Locate the cell with the specified text and output its [X, Y] center coordinate. 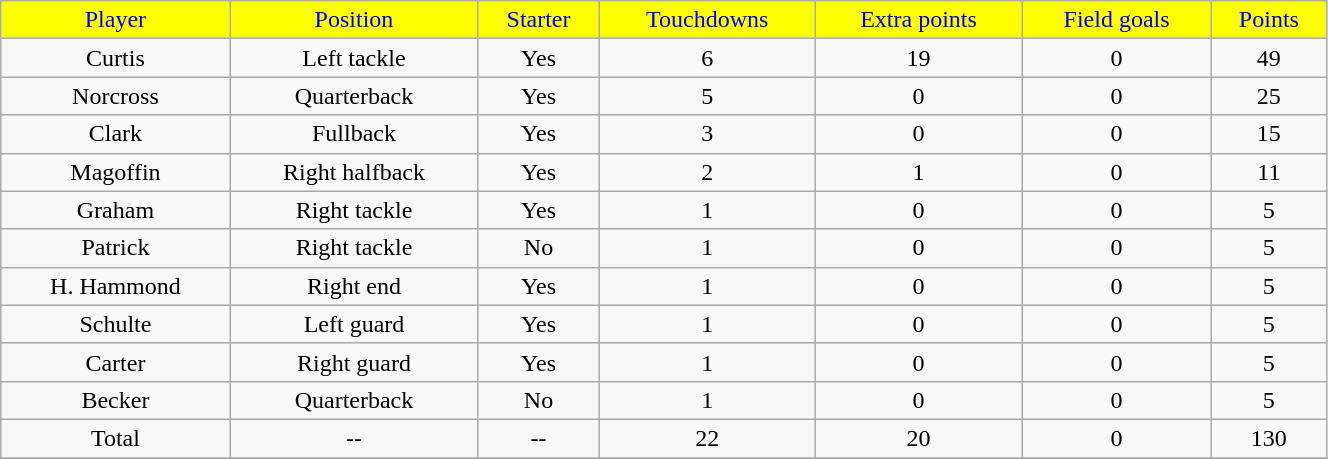
Field goals [1116, 20]
Clark [116, 134]
Magoffin [116, 172]
Curtis [116, 58]
25 [1268, 96]
Right guard [354, 362]
Extra points [918, 20]
22 [707, 438]
Norcross [116, 96]
20 [918, 438]
Player [116, 20]
19 [918, 58]
Points [1268, 20]
Right halfback [354, 172]
130 [1268, 438]
Touchdowns [707, 20]
49 [1268, 58]
H. Hammond [116, 286]
6 [707, 58]
Becker [116, 400]
15 [1268, 134]
Schulte [116, 324]
3 [707, 134]
2 [707, 172]
Starter [538, 20]
Left guard [354, 324]
Patrick [116, 248]
11 [1268, 172]
Left tackle [354, 58]
Position [354, 20]
Right end [354, 286]
Total [116, 438]
Carter [116, 362]
Fullback [354, 134]
Graham [116, 210]
